Provide the (x, y) coordinate of the cell's center where the given text is located.  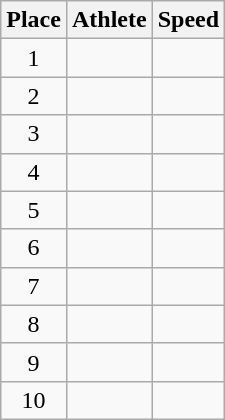
3 (34, 134)
1 (34, 58)
4 (34, 172)
6 (34, 248)
10 (34, 400)
Athlete (109, 20)
Speed (188, 20)
8 (34, 324)
2 (34, 96)
9 (34, 362)
7 (34, 286)
5 (34, 210)
Place (34, 20)
